Identify which cell holds the provided text, then report its (X, Y) central coordinate. 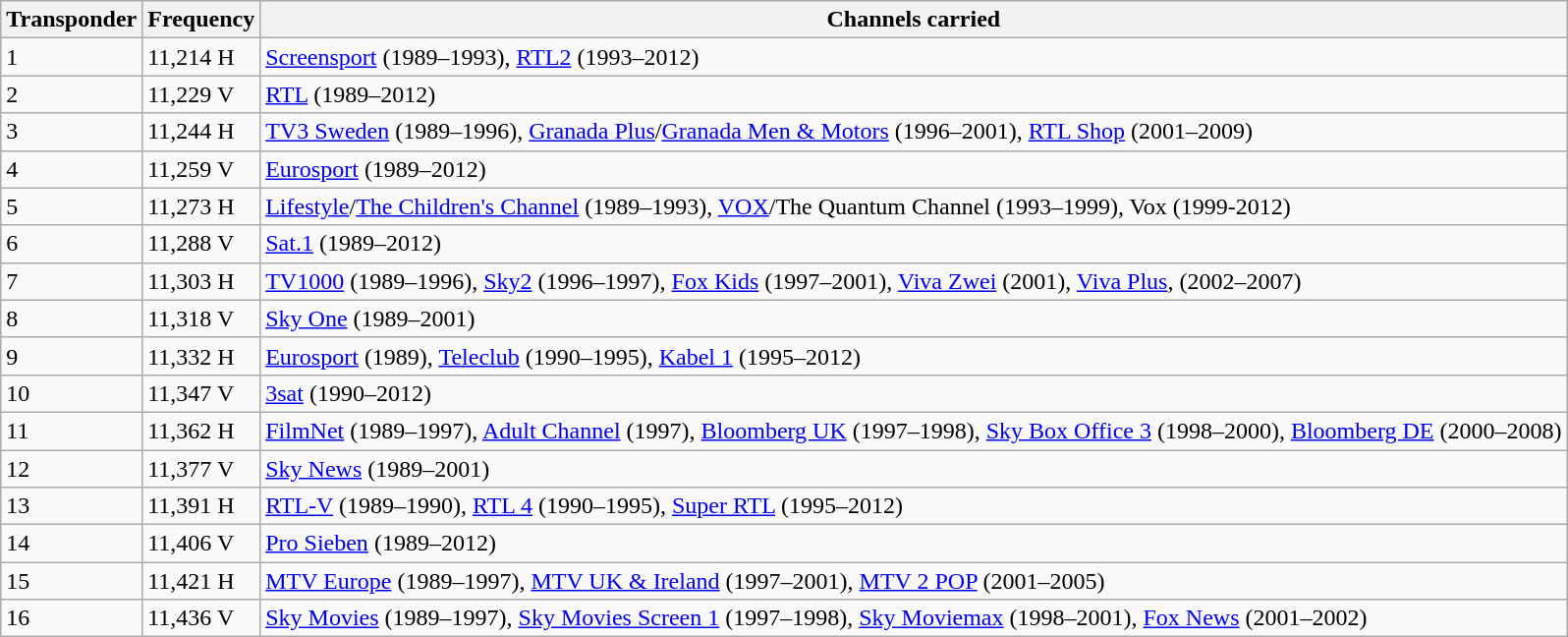
RTL (1989–2012) (914, 94)
3sat (1990–2012) (914, 393)
15 (72, 581)
Eurosport (1989–2012) (914, 169)
3 (72, 132)
11,244 H (201, 132)
Channels carried (914, 20)
6 (72, 244)
TV1000 (1989–1996), Sky2 (1996–1997), Fox Kids (1997–2001), Viva Zwei (2001), Viva Plus, (2002–2007) (914, 281)
10 (72, 393)
11,391 H (201, 506)
TV3 Sweden (1989–1996), Granada Plus/Granada Men & Motors (1996–2001), RTL Shop (2001–2009) (914, 132)
16 (72, 618)
Sky Movies (1989–1997), Sky Movies Screen 1 (1997–1998), Sky Moviemax (1998–2001), Fox News (2001–2002) (914, 618)
11,259 V (201, 169)
13 (72, 506)
Eurosport (1989), Teleclub (1990–1995), Kabel 1 (1995–2012) (914, 356)
5 (72, 206)
Sky One (1989–2001) (914, 318)
Pro Sieben (1989–2012) (914, 544)
11,288 V (201, 244)
Frequency (201, 20)
Transponder (72, 20)
11,332 H (201, 356)
11,436 V (201, 618)
11,421 H (201, 581)
MTV Europe (1989–1997), MTV UK & Ireland (1997–2001), MTV 2 POP (2001–2005) (914, 581)
1 (72, 57)
11,303 H (201, 281)
Sky News (1989–2001) (914, 469)
2 (72, 94)
14 (72, 544)
4 (72, 169)
Screensport (1989–1993), RTL2 (1993–2012) (914, 57)
11,318 V (201, 318)
9 (72, 356)
11,406 V (201, 544)
11,362 H (201, 431)
11,377 V (201, 469)
11,273 H (201, 206)
Lifestyle/The Children's Channel (1989–1993), VOX/The Quantum Channel (1993–1999), Vox (1999-2012) (914, 206)
11 (72, 431)
12 (72, 469)
RTL-V (1989–1990), RTL 4 (1990–1995), Super RTL (1995–2012) (914, 506)
FilmNet (1989–1997), Adult Channel (1997), Bloomberg UK (1997–1998), Sky Box Office 3 (1998–2000), Bloomberg DE (2000–2008) (914, 431)
8 (72, 318)
Sat.1 (1989–2012) (914, 244)
11,214 H (201, 57)
11,347 V (201, 393)
7 (72, 281)
11,229 V (201, 94)
